Provide the (x, y) coordinate of the cell's center where the given text is located.  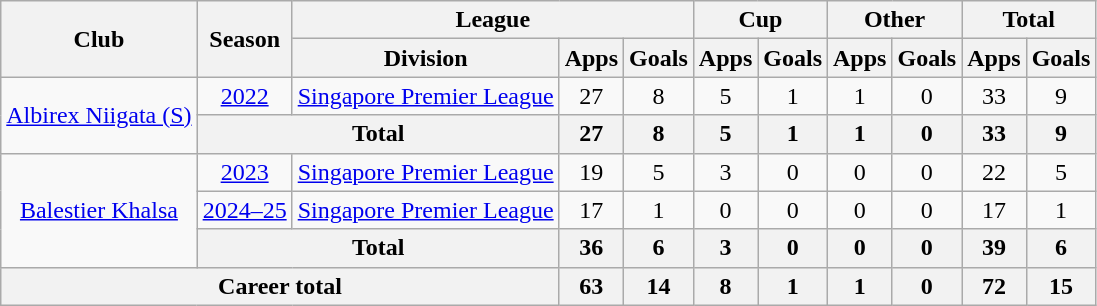
63 (591, 286)
14 (659, 286)
15 (1061, 286)
72 (994, 286)
2024–25 (244, 210)
Career total (280, 286)
Albirex Niigata (S) (99, 115)
Cup (760, 20)
Division (426, 58)
League (492, 20)
2023 (244, 172)
39 (994, 248)
2022 (244, 96)
36 (591, 248)
19 (591, 172)
Season (244, 39)
Club (99, 39)
Other (895, 20)
22 (994, 172)
Balestier Khalsa (99, 210)
